Determine the (x, y) coordinate at the center of the cell enclosing the given text.  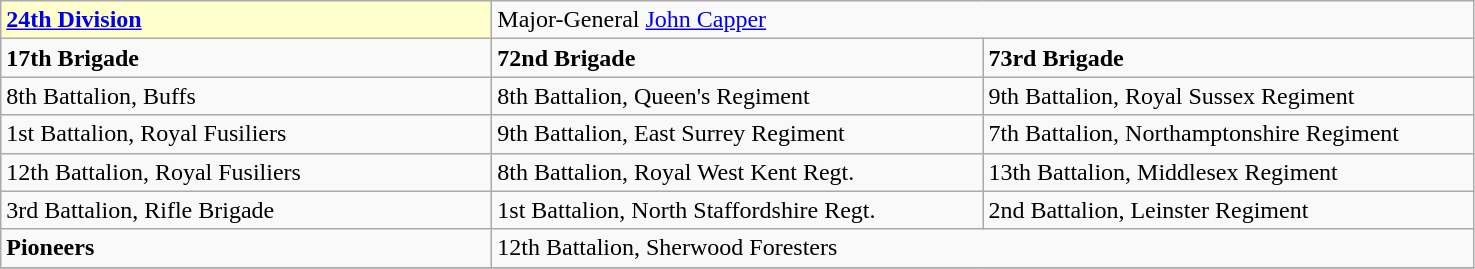
3rd Battalion, Rifle Brigade (246, 210)
9th Battalion, East Surrey Regiment (738, 134)
7th Battalion, Northamptonshire Regiment (1228, 134)
Major-General John Capper (983, 20)
12th Battalion, Royal Fusiliers (246, 172)
24th Division (246, 20)
13th Battalion, Middlesex Regiment (1228, 172)
72nd Brigade (738, 58)
1st Battalion, Royal Fusiliers (246, 134)
Pioneers (246, 248)
8th Battalion, Buffs (246, 96)
8th Battalion, Royal West Kent Regt. (738, 172)
73rd Brigade (1228, 58)
9th Battalion, Royal Sussex Regiment (1228, 96)
2nd Battalion, Leinster Regiment (1228, 210)
12th Battalion, Sherwood Foresters (983, 248)
17th Brigade (246, 58)
1st Battalion, North Staffordshire Regt. (738, 210)
8th Battalion, Queen's Regiment (738, 96)
